Extract the [X, Y] coordinate from the center of the cell holding the provided text.  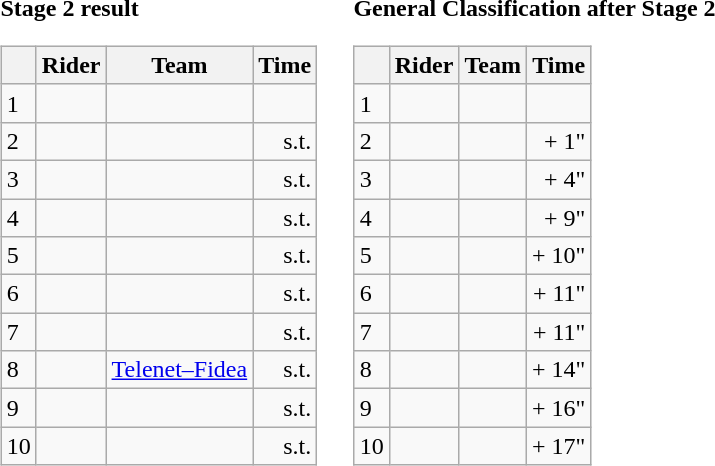
+ 17" [558, 446]
Telenet–Fidea [180, 370]
+ 16" [558, 408]
+ 9" [558, 217]
+ 10" [558, 256]
+ 14" [558, 370]
+ 1" [558, 141]
+ 4" [558, 179]
